Return the (x, y) coordinate for the center point of the cell that contains the specified text.  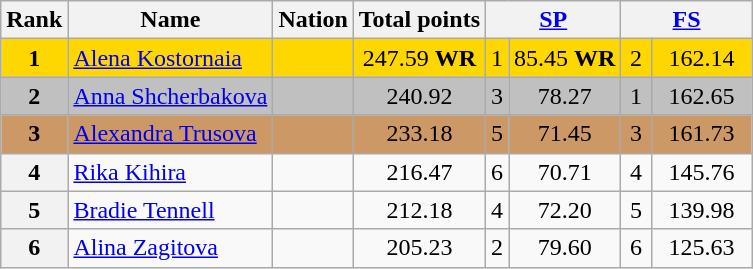
Name (170, 20)
70.71 (565, 172)
SP (554, 20)
Rika Kihira (170, 172)
78.27 (565, 96)
Anna Shcherbakova (170, 96)
72.20 (565, 210)
FS (686, 20)
233.18 (419, 134)
212.18 (419, 210)
161.73 (702, 134)
Nation (313, 20)
Total points (419, 20)
139.98 (702, 210)
145.76 (702, 172)
162.65 (702, 96)
85.45 WR (565, 58)
Alina Zagitova (170, 248)
Rank (34, 20)
Bradie Tennell (170, 210)
205.23 (419, 248)
216.47 (419, 172)
247.59 WR (419, 58)
162.14 (702, 58)
71.45 (565, 134)
Alena Kostornaia (170, 58)
125.63 (702, 248)
Alexandra Trusova (170, 134)
240.92 (419, 96)
79.60 (565, 248)
